Return the (X, Y) coordinate for the center point of the cell that contains the specified text.  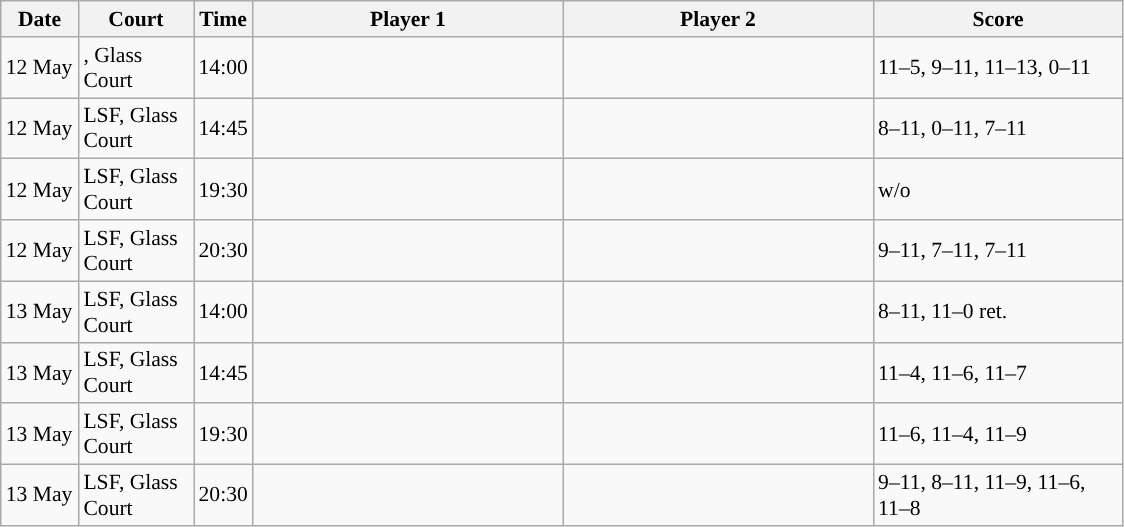
Score (998, 19)
Player 1 (408, 19)
w/o (998, 190)
Time (224, 19)
Date (40, 19)
11–6, 11–4, 11–9 (998, 434)
Player 2 (718, 19)
11–5, 9–11, 11–13, 0–11 (998, 68)
8–11, 0–11, 7–11 (998, 128)
9–11, 8–11, 11–9, 11–6, 11–8 (998, 496)
9–11, 7–11, 7–11 (998, 250)
, Glass Court (136, 68)
8–11, 11–0 ret. (998, 312)
Court (136, 19)
11–4, 11–6, 11–7 (998, 372)
